Extract the (X, Y) coordinate from the center of the cell holding the provided text.  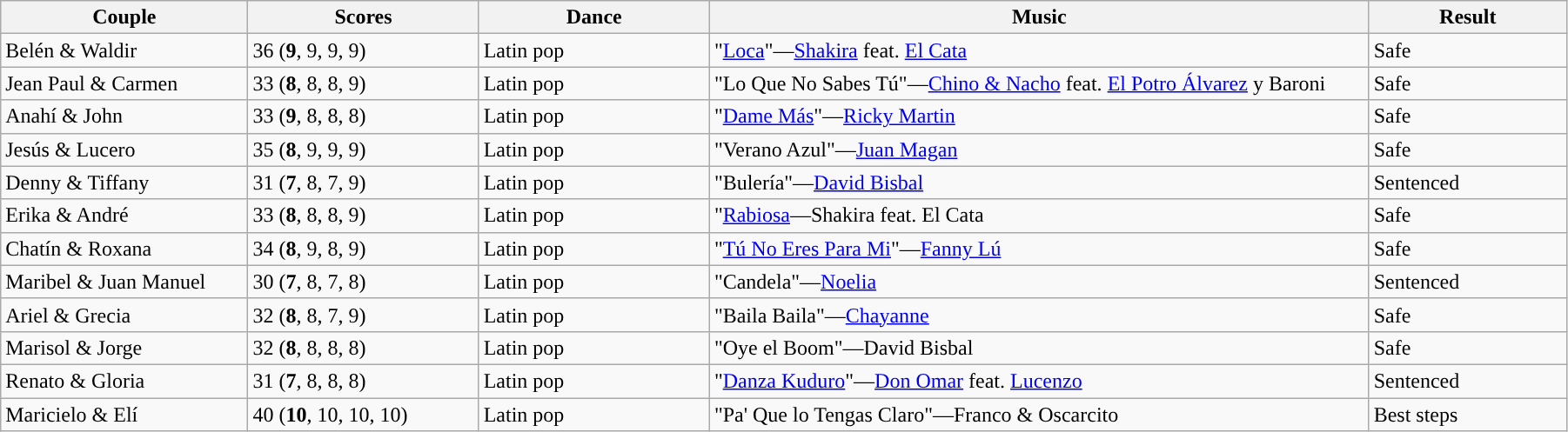
"Rabiosa—Shakira feat. El Cata (1039, 216)
"Candela"—Noelia (1039, 282)
"Oye el Boom"—David Bisbal (1039, 348)
30 (7, 8, 7, 8) (364, 282)
Scores (364, 17)
Renato & Gloria (124, 381)
Marisol & Jorge (124, 348)
Erika & André (124, 216)
Result (1467, 17)
Best steps (1467, 415)
35 (8, 9, 9, 9) (364, 150)
"Dame Más"—Ricky Martin (1039, 116)
33 (9, 8, 8, 8) (364, 116)
Chatín & Roxana (124, 249)
Couple (124, 17)
Jean Paul & Carmen (124, 83)
Jesús & Lucero (124, 150)
Music (1039, 17)
"Baila Baila"—Chayanne (1039, 315)
Ariel & Grecia (124, 315)
31 (7, 8, 7, 9) (364, 183)
31 (7, 8, 8, 8) (364, 381)
Anahí & John (124, 116)
Dance (593, 17)
Denny & Tiffany (124, 183)
"Verano Azul"—Juan Magan (1039, 150)
32 (8, 8, 7, 9) (364, 315)
Maricielo & Elí (124, 415)
"Danza Kuduro"—Don Omar feat. Lucenzo (1039, 381)
"Pa' Que lo Tengas Claro"—Franco & Oscarcito (1039, 415)
"Loca"—Shakira feat. El Cata (1039, 50)
Maribel & Juan Manuel (124, 282)
36 (9, 9, 9, 9) (364, 50)
"Bulería"—David Bisbal (1039, 183)
40 (10, 10, 10, 10) (364, 415)
"Tú No Eres Para Mi"—Fanny Lú (1039, 249)
Belén & Waldir (124, 50)
"Lo Que No Sabes Tú"—Chino & Nacho feat. El Potro Álvarez y Baroni (1039, 83)
34 (8, 9, 8, 9) (364, 249)
32 (8, 8, 8, 8) (364, 348)
